Extract the (X, Y) coordinate from the center of the cell holding the provided text.  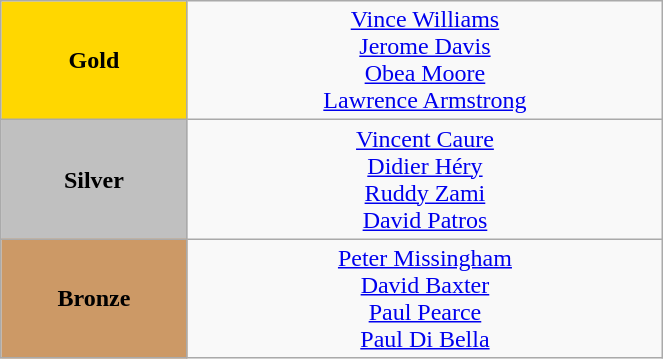
Silver (94, 180)
Vince WilliamsJerome DavisObea MooreLawrence Armstrong (425, 60)
Bronze (94, 298)
Vincent CaureDidier HéryRuddy ZamiDavid Patros (425, 180)
Gold (94, 60)
Peter MissinghamDavid BaxterPaul PearcePaul Di Bella (425, 298)
